Scan for the cell matching the given text and deliver its (X, Y) coordinate at center. 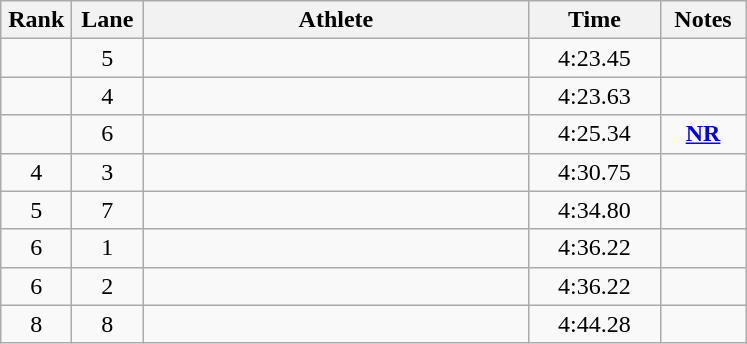
Rank (36, 20)
NR (703, 134)
4:44.28 (594, 324)
4:23.45 (594, 58)
Notes (703, 20)
1 (108, 248)
7 (108, 210)
Lane (108, 20)
4:25.34 (594, 134)
3 (108, 172)
Athlete (336, 20)
4:23.63 (594, 96)
2 (108, 286)
Time (594, 20)
4:34.80 (594, 210)
4:30.75 (594, 172)
